Detect which cell encompasses the target text, then output its (X, Y) center coordinate. 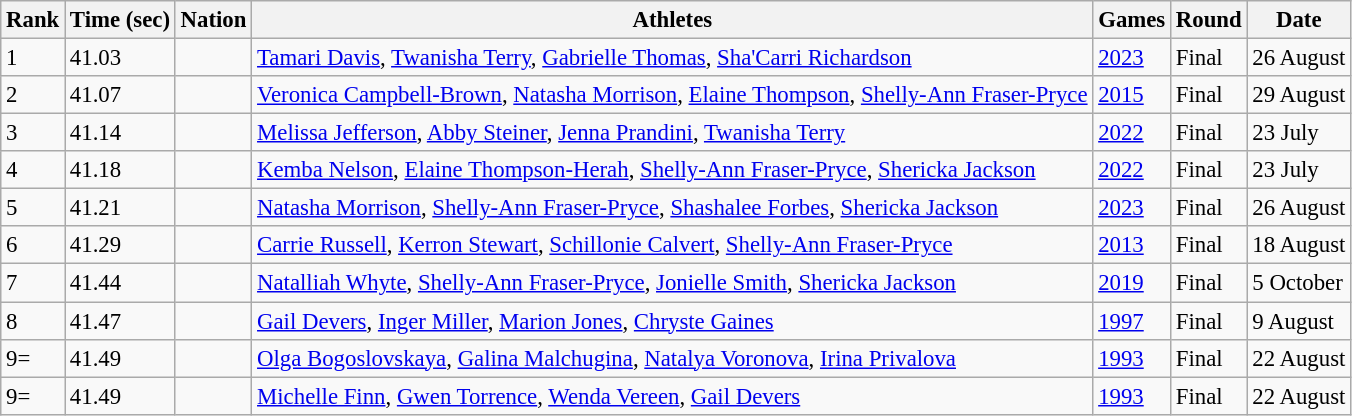
2013 (1132, 245)
Natasha Morrison, Shelly-Ann Fraser-Pryce, Shashalee Forbes, Shericka Jackson (672, 208)
41.14 (120, 133)
29 August (1299, 95)
7 (33, 283)
2 (33, 95)
Olga Bogoslovskaya, Galina Malchugina, Natalya Voronova, Irina Privalova (672, 358)
Natalliah Whyte, Shelly-Ann Fraser-Pryce, Jonielle Smith, Shericka Jackson (672, 283)
5 (33, 208)
Rank (33, 20)
Carrie Russell, Kerron Stewart, Schillonie Calvert, Shelly-Ann Fraser-Pryce (672, 245)
Michelle Finn, Gwen Torrence, Wenda Vereen, Gail Devers (672, 396)
41.44 (120, 283)
41.03 (120, 58)
6 (33, 245)
2015 (1132, 95)
41.21 (120, 208)
Date (1299, 20)
18 August (1299, 245)
Veronica Campbell-Brown, Natasha Morrison, Elaine Thompson, Shelly-Ann Fraser-Pryce (672, 95)
Nation (213, 20)
1 (33, 58)
41.07 (120, 95)
41.29 (120, 245)
3 (33, 133)
Games (1132, 20)
4 (33, 170)
Time (sec) (120, 20)
Round (1209, 20)
9 August (1299, 321)
Gail Devers, Inger Miller, Marion Jones, Chryste Gaines (672, 321)
41.18 (120, 170)
1997 (1132, 321)
Athletes (672, 20)
8 (33, 321)
Tamari Davis, Twanisha Terry, Gabrielle Thomas, Sha'Carri Richardson (672, 58)
41.47 (120, 321)
5 October (1299, 283)
Melissa Jefferson, Abby Steiner, Jenna Prandini, Twanisha Terry (672, 133)
Kemba Nelson, Elaine Thompson-Herah, Shelly-Ann Fraser-Pryce, Shericka Jackson (672, 170)
2019 (1132, 283)
